Search for the cell housing the specified text and yield its (X, Y) center coordinate. 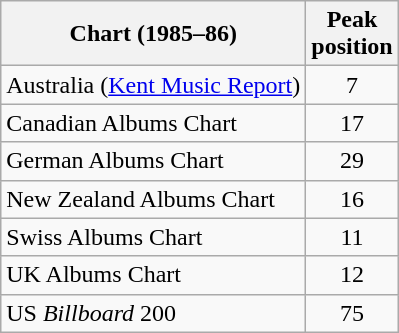
New Zealand Albums Chart (154, 199)
16 (352, 199)
Peakposition (352, 34)
Swiss Albums Chart (154, 237)
11 (352, 237)
7 (352, 85)
Australia (Kent Music Report) (154, 85)
Canadian Albums Chart (154, 123)
75 (352, 313)
29 (352, 161)
US Billboard 200 (154, 313)
17 (352, 123)
German Albums Chart (154, 161)
Chart (1985–86) (154, 34)
UK Albums Chart (154, 275)
12 (352, 275)
